Return the [X, Y] coordinate for the center point of the cell that contains the specified text.  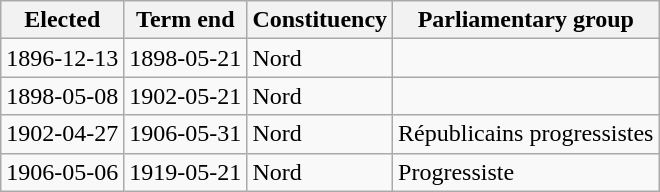
1906-05-06 [62, 172]
Elected [62, 20]
Constituency [320, 20]
1898-05-08 [62, 96]
1896-12-13 [62, 58]
1906-05-31 [186, 134]
1902-04-27 [62, 134]
Républicains progressistes [526, 134]
1898-05-21 [186, 58]
Progressiste [526, 172]
Term end [186, 20]
Parliamentary group [526, 20]
1919-05-21 [186, 172]
1902-05-21 [186, 96]
